Locate the cell with the specified text and output its (x, y) center coordinate. 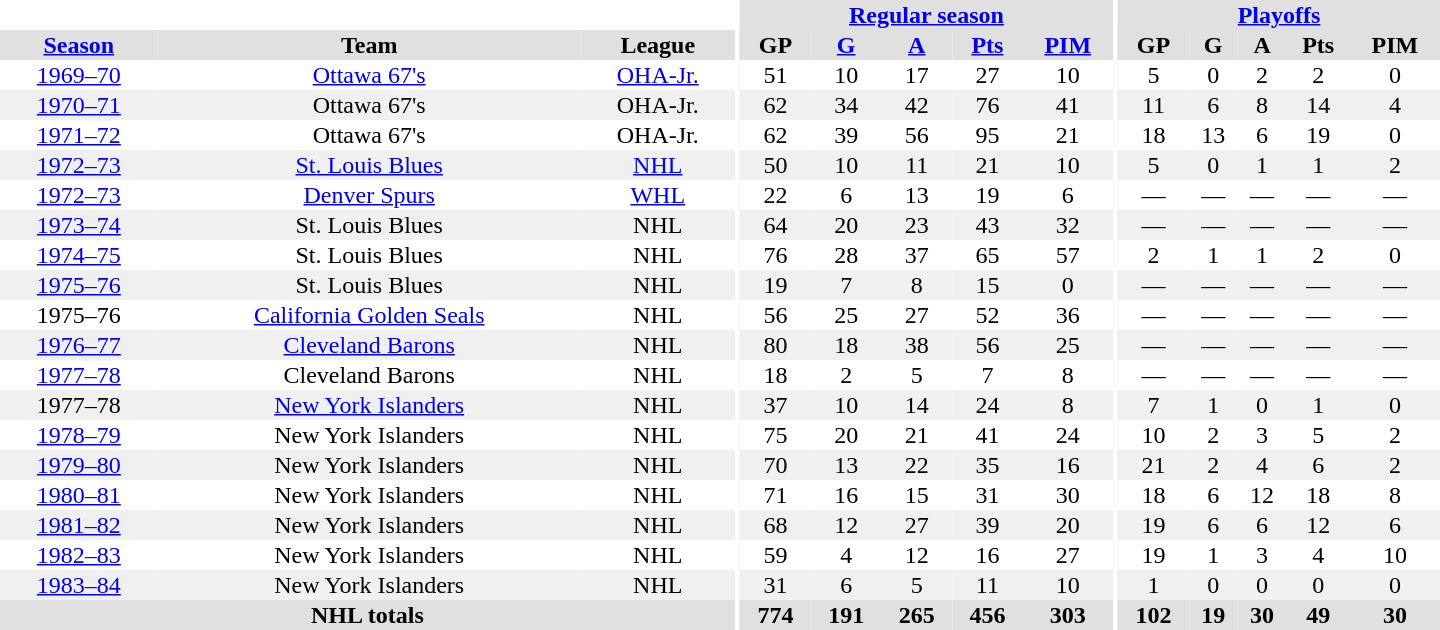
1971–72 (79, 135)
75 (776, 435)
1978–79 (79, 435)
51 (776, 75)
23 (916, 225)
Denver Spurs (370, 195)
102 (1154, 615)
League (658, 45)
1981–82 (79, 525)
1974–75 (79, 255)
17 (916, 75)
68 (776, 525)
1980–81 (79, 495)
WHL (658, 195)
49 (1318, 615)
65 (988, 255)
Playoffs (1279, 15)
95 (988, 135)
1969–70 (79, 75)
57 (1068, 255)
Regular season (926, 15)
1970–71 (79, 105)
59 (776, 555)
Season (79, 45)
NHL totals (368, 615)
64 (776, 225)
Team (370, 45)
28 (846, 255)
303 (1068, 615)
32 (1068, 225)
265 (916, 615)
1976–77 (79, 345)
774 (776, 615)
1973–74 (79, 225)
52 (988, 315)
70 (776, 465)
80 (776, 345)
42 (916, 105)
456 (988, 615)
36 (1068, 315)
1983–84 (79, 585)
1979–80 (79, 465)
38 (916, 345)
191 (846, 615)
35 (988, 465)
43 (988, 225)
California Golden Seals (370, 315)
34 (846, 105)
71 (776, 495)
1982–83 (79, 555)
50 (776, 165)
